Locate the cell with the specified text and output its [X, Y] center coordinate. 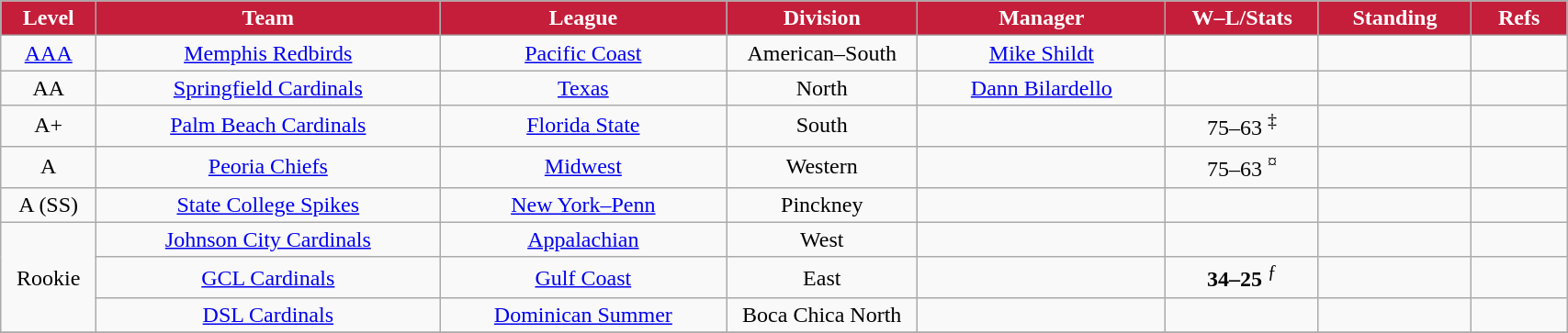
Pacific Coast [583, 53]
Refs [1519, 18]
GCL Cardinals [268, 277]
Palm Beach Cardinals [268, 127]
Pinckney [822, 205]
Team [268, 18]
American–South [822, 53]
Appalachian [583, 239]
AA [49, 88]
Peoria Chiefs [268, 167]
Manager [1042, 18]
Standing [1394, 18]
East [822, 277]
Johnson City Cardinals [268, 239]
AAA [49, 53]
Gulf Coast [583, 277]
North [822, 88]
Texas [583, 88]
South [822, 127]
Dann Bilardello [1042, 88]
Midwest [583, 167]
W–L/Stats [1242, 18]
Memphis Redbirds [268, 53]
75–63 ‡ [1242, 127]
West [822, 239]
Western [822, 167]
League [583, 18]
Division [822, 18]
Florida State [583, 127]
New York–Penn [583, 205]
Level [49, 18]
DSL Cardinals [268, 316]
A [49, 167]
Mike Shildt [1042, 53]
Boca Chica North [822, 316]
State College Spikes [268, 205]
34–25 ƒ [1242, 277]
A (SS) [49, 205]
A+ [49, 127]
75–63 ¤ [1242, 167]
Rookie [49, 277]
Dominican Summer [583, 316]
Springfield Cardinals [268, 88]
